Detect which cell encompasses the target text, then output its [x, y] center coordinate. 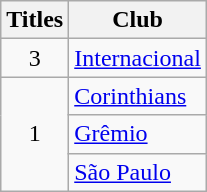
Club [138, 20]
Grêmio [138, 134]
Internacional [138, 58]
Corinthians [138, 96]
Titles [35, 20]
São Paulo [138, 172]
3 [35, 58]
1 [35, 134]
